Search for the cell housing the specified text and yield its [X, Y] center coordinate. 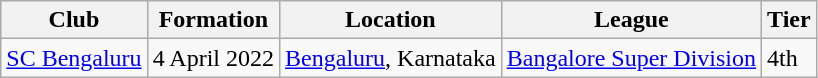
Bengaluru, Karnataka [391, 58]
Formation [213, 20]
4th [790, 58]
SC Bengaluru [74, 58]
Tier [790, 20]
Location [391, 20]
League [631, 20]
Bangalore Super Division [631, 58]
4 April 2022 [213, 58]
Club [74, 20]
